Return the (x, y) coordinate for the center point of the cell that contains the specified text.  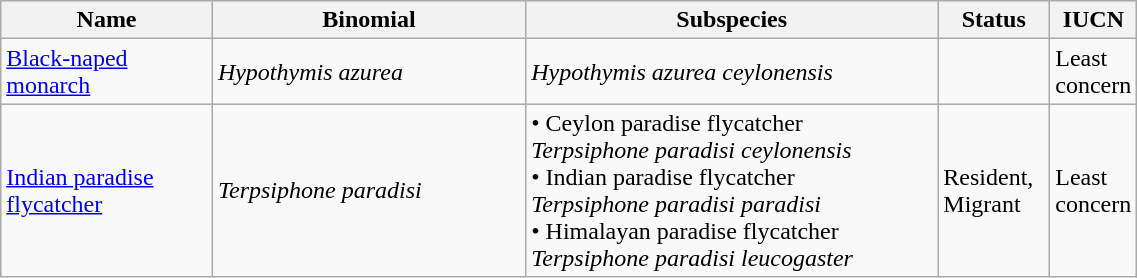
Black-naped monarch (107, 72)
Hypothymis azurea ceylonensis (732, 72)
Terpsiphone paradisi (368, 190)
Name (107, 20)
Indian paradise flycatcher (107, 190)
Binomial (368, 20)
IUCN (1094, 20)
Resident, Migrant (994, 190)
Hypothymis azurea (368, 72)
Subspecies (732, 20)
Status (994, 20)
